Return the (x, y) coordinate for the center point of the cell that contains the specified text.  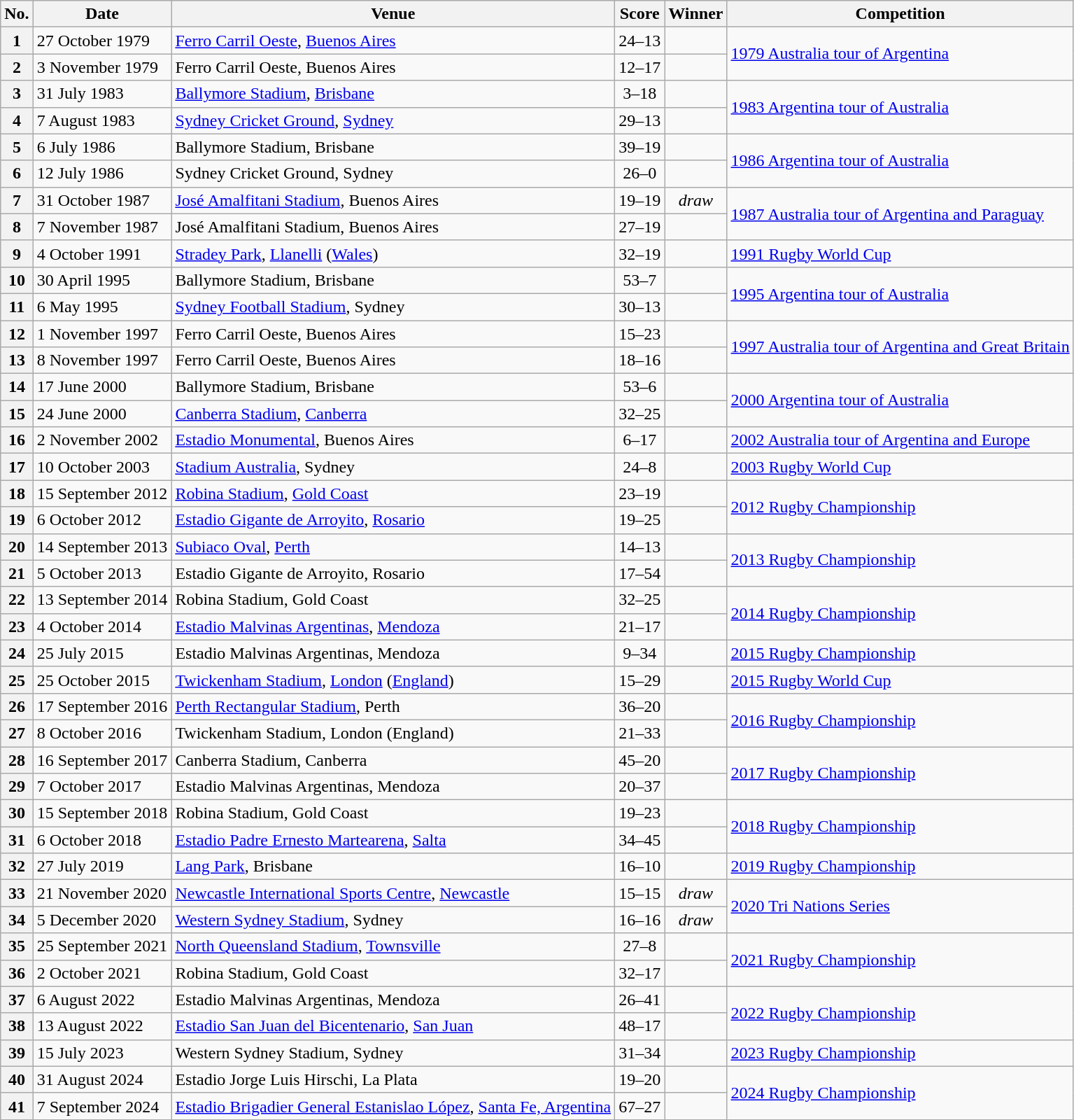
15–29 (640, 680)
17–54 (640, 573)
16–10 (640, 867)
18–16 (640, 360)
21–33 (640, 733)
26 (17, 706)
4 October 1991 (102, 253)
5 December 2020 (102, 920)
Stadium Australia, Sydney (393, 467)
Estadio San Juan del Bicentenario, San Juan (393, 1026)
Estadio Brigadier General Estanislao López, Santa Fe, Argentina (393, 1106)
5 October 2013 (102, 573)
23–19 (640, 493)
39–19 (640, 147)
6 July 1986 (102, 147)
18 (17, 493)
14 (17, 387)
31–34 (640, 1053)
32–17 (640, 973)
27 (17, 733)
30–13 (640, 307)
25 September 2021 (102, 946)
2016 Rugby Championship (900, 720)
2015 Rugby World Cup (900, 680)
Stradey Park, Llanelli (Wales) (393, 253)
15–23 (640, 334)
North Queensland Stadium, Townsville (393, 946)
21 November 2020 (102, 893)
7 August 1983 (102, 120)
9 (17, 253)
7 October 2017 (102, 787)
8 November 1997 (102, 360)
2 (17, 67)
10 October 2003 (102, 467)
19 (17, 520)
26–0 (640, 174)
22 (17, 600)
Subiaco Oval, Perth (393, 547)
21 (17, 573)
1986 Argentina tour of Australia (900, 160)
35 (17, 946)
17 September 2016 (102, 706)
3–18 (640, 94)
28 (17, 759)
No. (17, 14)
2012 Rugby Championship (900, 507)
67–27 (640, 1106)
20–37 (640, 787)
1997 Australia tour of Argentina and Great Britain (900, 347)
41 (17, 1106)
25 July 2015 (102, 653)
1 (17, 41)
48–17 (640, 1026)
13 September 2014 (102, 600)
53–6 (640, 387)
25 (17, 680)
26–41 (640, 1000)
2022 Rugby Championship (900, 1013)
21–17 (640, 626)
Newcastle International Sports Centre, Newcastle (393, 893)
2014 Rugby Championship (900, 613)
4 (17, 120)
17 (17, 467)
15–15 (640, 893)
24 (17, 653)
32 (17, 867)
Lang Park, Brisbane (393, 867)
7 September 2024 (102, 1106)
2018 Rugby Championship (900, 827)
Estadio Monumental, Buenos Aires (393, 440)
16–16 (640, 920)
3 November 1979 (102, 67)
6–17 (640, 440)
Competition (900, 14)
6 October 2012 (102, 520)
25 October 2015 (102, 680)
37 (17, 1000)
36 (17, 973)
24–8 (640, 467)
33 (17, 893)
2023 Rugby Championship (900, 1053)
1995 Argentina tour of Australia (900, 293)
23 (17, 626)
14–13 (640, 547)
31 (17, 840)
Venue (393, 14)
2003 Rugby World Cup (900, 467)
27 July 2019 (102, 867)
2024 Rugby Championship (900, 1093)
1 November 1997 (102, 334)
17 June 2000 (102, 387)
30 (17, 813)
16 (17, 440)
2021 Rugby Championship (900, 960)
6 August 2022 (102, 1000)
19–20 (640, 1079)
6 May 1995 (102, 307)
5 (17, 147)
2002 Australia tour of Argentina and Europe (900, 440)
12 July 1986 (102, 174)
19–23 (640, 813)
45–20 (640, 759)
19–19 (640, 200)
27–8 (640, 946)
2015 Rugby Championship (900, 653)
8 (17, 227)
6 October 2018 (102, 840)
2 October 2021 (102, 973)
15 September 2012 (102, 493)
30 April 1995 (102, 280)
29–13 (640, 120)
32–19 (640, 253)
Score (640, 14)
2017 Rugby Championship (900, 773)
34 (17, 920)
13 (17, 360)
40 (17, 1079)
11 (17, 307)
14 September 2013 (102, 547)
Estadio Padre Ernesto Martearena, Salta (393, 840)
29 (17, 787)
2020 Tri Nations Series (900, 906)
1983 Argentina tour of Australia (900, 107)
Date (102, 14)
12–17 (640, 67)
39 (17, 1053)
7 (17, 200)
1991 Rugby World Cup (900, 253)
16 September 2017 (102, 759)
20 (17, 547)
31 July 1983 (102, 94)
27 October 1979 (102, 41)
8 October 2016 (102, 733)
24 June 2000 (102, 414)
2 November 2002 (102, 440)
12 (17, 334)
2013 Rugby Championship (900, 560)
4 October 2014 (102, 626)
2000 Argentina tour of Australia (900, 400)
24–13 (640, 41)
27–19 (640, 227)
Winner (695, 14)
38 (17, 1026)
31 October 1987 (102, 200)
15 (17, 414)
19–25 (640, 520)
1987 Australia tour of Argentina and Paraguay (900, 213)
10 (17, 280)
34–45 (640, 840)
31 August 2024 (102, 1079)
36–20 (640, 706)
1979 Australia tour of Argentina (900, 54)
13 August 2022 (102, 1026)
Sydney Football Stadium, Sydney (393, 307)
7 November 1987 (102, 227)
Perth Rectangular Stadium, Perth (393, 706)
53–7 (640, 280)
Estadio Jorge Luis Hirschi, La Plata (393, 1079)
6 (17, 174)
15 July 2023 (102, 1053)
3 (17, 94)
2019 Rugby Championship (900, 867)
9–34 (640, 653)
15 September 2018 (102, 813)
